Detect which cell encompasses the target text, then output its [x, y] center coordinate. 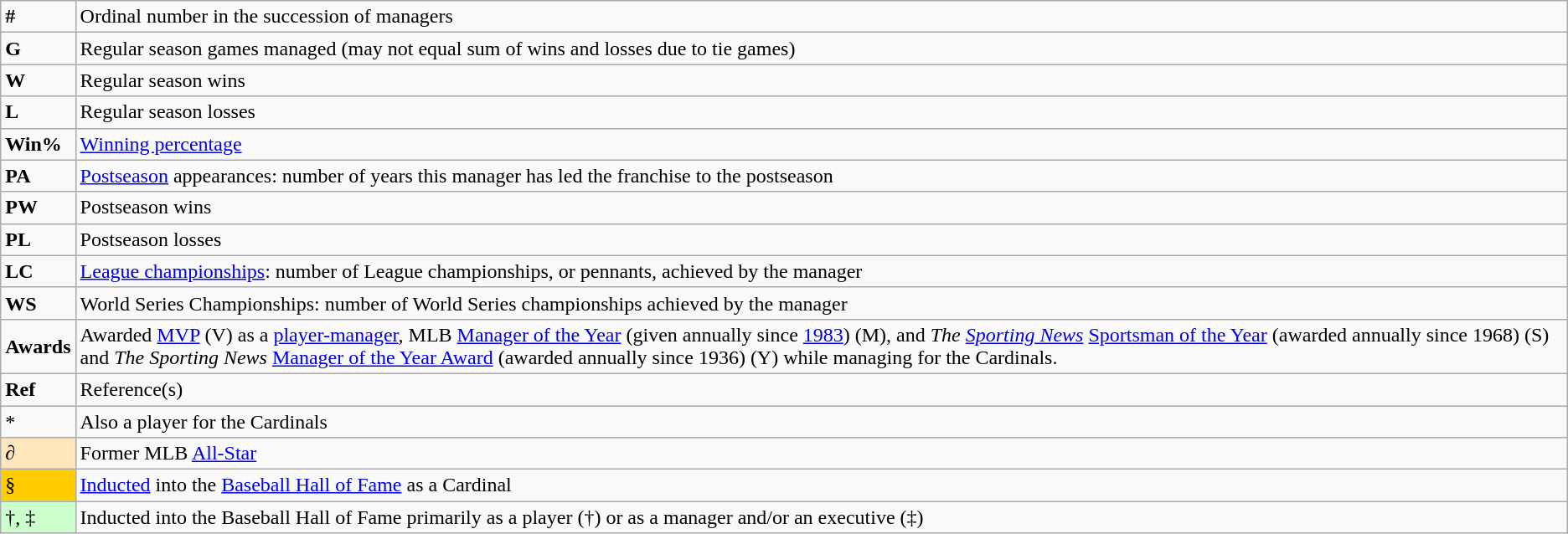
PL [39, 239]
Inducted into the Baseball Hall of Fame primarily as a player (†) or as a manager and/or an executive (‡) [821, 517]
Win% [39, 144]
* [39, 421]
LC [39, 271]
Regular season losses [821, 112]
Regular season wins [821, 80]
Inducted into the Baseball Hall of Fame as a Cardinal [821, 485]
Ref [39, 389]
# [39, 17]
Regular season games managed (may not equal sum of wins and losses due to tie games) [821, 49]
†, ‡ [39, 517]
Reference(s) [821, 389]
Postseason appearances: number of years this manager has led the franchise to the postseason [821, 176]
Winning percentage [821, 144]
§ [39, 485]
WS [39, 303]
Awards [39, 347]
W [39, 80]
Postseason losses [821, 239]
Also a player for the Cardinals [821, 421]
World Series Championships: number of World Series championships achieved by the manager [821, 303]
PA [39, 176]
Postseason wins [821, 208]
∂ [39, 454]
PW [39, 208]
Former MLB All-Star [821, 454]
L [39, 112]
G [39, 49]
Ordinal number in the succession of managers [821, 17]
League championships: number of League championships, or pennants, achieved by the manager [821, 271]
